Scan for the cell matching the given text and deliver its (x, y) coordinate at center. 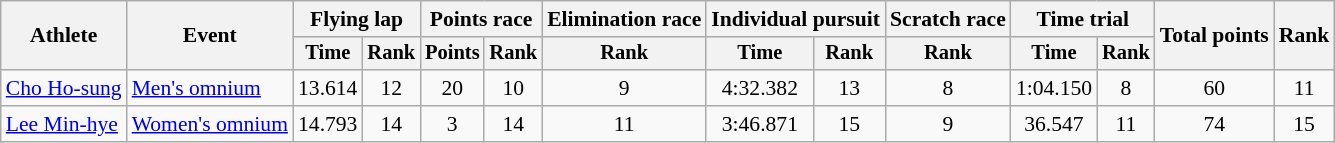
13 (849, 88)
3 (452, 124)
Athlete (64, 36)
Men's omnium (210, 88)
Points race (481, 19)
1:04.150 (1054, 88)
20 (452, 88)
12 (391, 88)
Elimination race (624, 19)
Time trial (1083, 19)
Flying lap (356, 19)
14.793 (328, 124)
60 (1214, 88)
3:46.871 (760, 124)
36.547 (1054, 124)
Points (452, 54)
4:32.382 (760, 88)
10 (513, 88)
74 (1214, 124)
Scratch race (948, 19)
13.614 (328, 88)
Individual pursuit (796, 19)
Women's omnium (210, 124)
Event (210, 36)
Cho Ho-sung (64, 88)
Lee Min-hye (64, 124)
Total points (1214, 36)
